Find where the given text appears and provide that cell's center as (X, Y) coordinate. 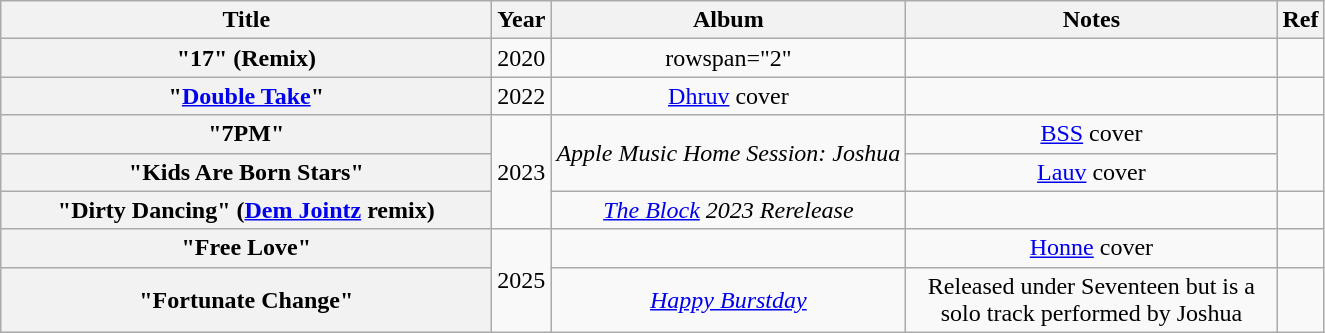
BSS cover (1092, 134)
"17" (Remix) (246, 58)
The Block 2023 Rerelease (728, 210)
Year (522, 20)
Title (246, 20)
2022 (522, 96)
"Kids Are Born Stars" (246, 172)
Album (728, 20)
"7PM" (246, 134)
2020 (522, 58)
2025 (522, 280)
Notes (1092, 20)
"Free Love" (246, 248)
rowspan="2" (728, 58)
Released under Seventeen but is a solo track performed by Joshua (1092, 300)
Honne cover (1092, 248)
"Fortunate Change" (246, 300)
Ref (1300, 20)
Apple Music Home Session: Joshua (728, 153)
Lauv cover (1092, 172)
"Dirty Dancing" (Dem Jointz remix) (246, 210)
Dhruv cover (728, 96)
Happy Burstday (728, 300)
2023 (522, 172)
"Double Take" (246, 96)
